Extract the (x, y) coordinate from the center of the cell holding the provided text.  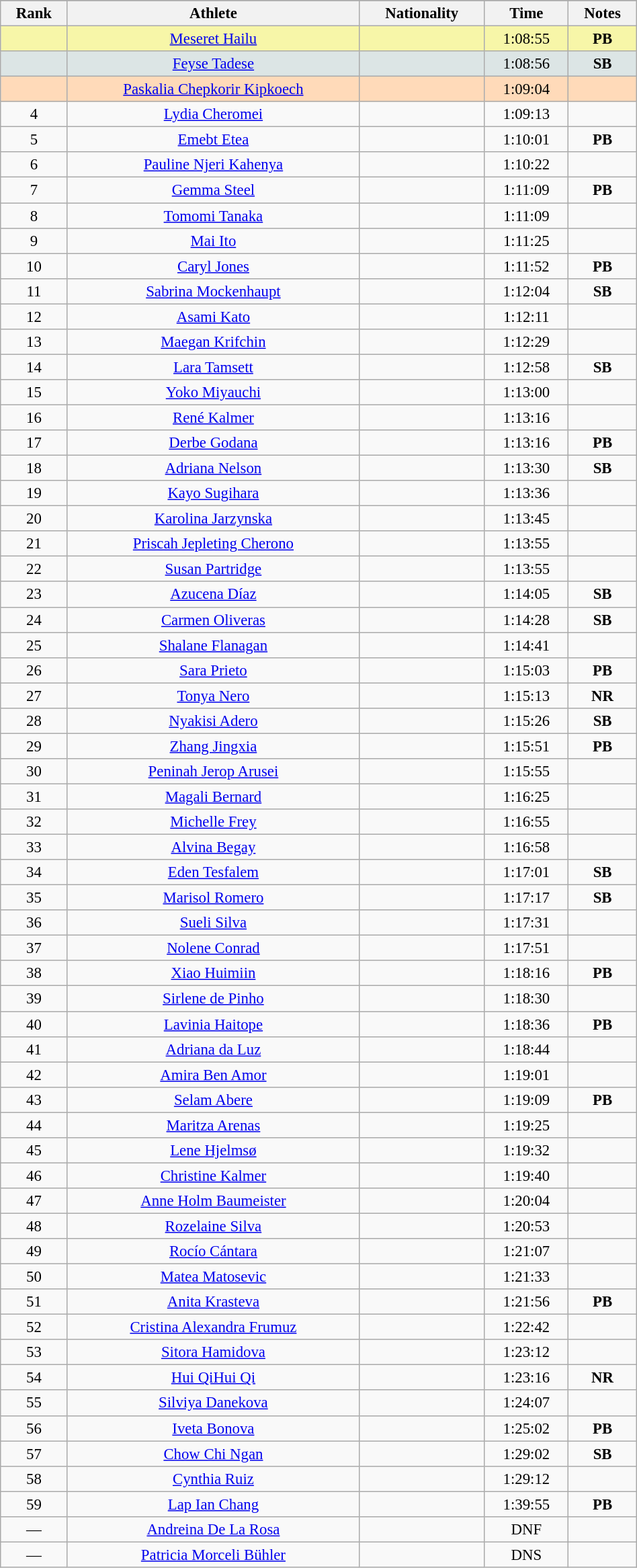
32 (34, 822)
18 (34, 468)
Priscah Jepleting Cherono (214, 544)
Selam Abere (214, 1100)
6 (34, 165)
Notes (602, 13)
49 (34, 1251)
1:15:55 (527, 772)
41 (34, 1049)
51 (34, 1302)
Emebt Etea (214, 140)
Iveta Bonova (214, 1428)
21 (34, 544)
Maritza Arenas (214, 1125)
46 (34, 1175)
1:16:58 (527, 848)
1:19:25 (527, 1125)
Adriana da Luz (214, 1049)
Hui QiHui Qi (214, 1378)
1:20:53 (527, 1226)
1:08:56 (527, 64)
Sueli Silva (214, 923)
1:14:41 (527, 645)
43 (34, 1100)
11 (34, 291)
1:29:02 (527, 1454)
34 (34, 872)
1:09:13 (527, 114)
Amira Ben Amor (214, 1075)
23 (34, 595)
Gemma Steel (214, 190)
Alvina Begay (214, 848)
René Kalmer (214, 417)
Rocío Cántara (214, 1251)
1:21:07 (527, 1251)
1:24:07 (527, 1403)
39 (34, 999)
Carmen Oliveras (214, 620)
17 (34, 443)
1:19:09 (527, 1100)
1:29:12 (527, 1479)
13 (34, 342)
1:18:16 (527, 974)
1:20:04 (527, 1201)
1:12:11 (527, 317)
42 (34, 1075)
16 (34, 417)
57 (34, 1454)
Zhang Jingxia (214, 746)
45 (34, 1151)
Shalane Flanagan (214, 645)
12 (34, 317)
Peninah Jerop Arusei (214, 772)
Lap Ian Chang (214, 1504)
28 (34, 721)
35 (34, 898)
1:18:36 (527, 1024)
1:18:30 (527, 999)
1:10:22 (527, 165)
1:13:45 (527, 519)
Meseret Hailu (214, 39)
1:14:28 (527, 620)
1:16:25 (527, 796)
59 (34, 1504)
Adriana Nelson (214, 468)
Sirlene de Pinho (214, 999)
1:17:17 (527, 898)
52 (34, 1327)
Eden Tesfalem (214, 872)
53 (34, 1352)
Derbe Godana (214, 443)
44 (34, 1125)
5 (34, 140)
1:19:32 (527, 1151)
Chow Chi Ngan (214, 1454)
38 (34, 974)
1:16:55 (527, 822)
1:12:58 (527, 367)
25 (34, 645)
1:15:51 (527, 746)
Nationality (422, 13)
27 (34, 696)
Tonya Nero (214, 696)
7 (34, 190)
1:23:16 (527, 1378)
Anne Holm Baumeister (214, 1201)
1:39:55 (527, 1504)
1:25:02 (527, 1428)
Nolene Conrad (214, 948)
9 (34, 241)
Nyakisi Adero (214, 721)
Pauline Njeri Kahenya (214, 165)
55 (34, 1403)
22 (34, 569)
Patricia Morceli Bühler (214, 1555)
47 (34, 1201)
DNF (527, 1530)
Feyse Tadese (214, 64)
58 (34, 1479)
1:21:33 (527, 1277)
1:19:01 (527, 1075)
1:13:30 (527, 468)
1:15:26 (527, 721)
40 (34, 1024)
37 (34, 948)
1:15:03 (527, 670)
Azucena Díaz (214, 595)
1:21:56 (527, 1302)
Xiao Huimiin (214, 974)
1:17:31 (527, 923)
56 (34, 1428)
1:23:12 (527, 1352)
Rozelaine Silva (214, 1226)
Susan Partridge (214, 569)
Time (527, 13)
1:22:42 (527, 1327)
Yoko Miyauchi (214, 393)
1:08:55 (527, 39)
Lara Tamsett (214, 367)
Andreina De La Rosa (214, 1530)
14 (34, 367)
Mai Ito (214, 241)
Marisol Romero (214, 898)
Matea Matosevic (214, 1277)
Sabrina Mockenhaupt (214, 291)
20 (34, 519)
36 (34, 923)
19 (34, 493)
1:15:13 (527, 696)
33 (34, 848)
1:17:51 (527, 948)
Sitora Hamidova (214, 1352)
1:19:40 (527, 1175)
29 (34, 746)
1:13:36 (527, 493)
48 (34, 1226)
Cynthia Ruiz (214, 1479)
Michelle Frey (214, 822)
Christine Kalmer (214, 1175)
1:17:01 (527, 872)
Silviya Danekova (214, 1403)
1:18:44 (527, 1049)
DNS (527, 1555)
1:13:00 (527, 393)
Athlete (214, 13)
Rank (34, 13)
1:09:04 (527, 89)
31 (34, 796)
1:12:04 (527, 291)
1:12:29 (527, 342)
4 (34, 114)
15 (34, 393)
Sara Prieto (214, 670)
1:11:25 (527, 241)
Tomomi Tanaka (214, 216)
1:11:52 (527, 266)
8 (34, 216)
Lydia Cheromei (214, 114)
Anita Krasteva (214, 1302)
1:14:05 (527, 595)
Caryl Jones (214, 266)
Lene Hjelmsø (214, 1151)
Karolina Jarzynska (214, 519)
26 (34, 670)
30 (34, 772)
50 (34, 1277)
10 (34, 266)
Paskalia Chepkorir Kipkoech (214, 89)
Kayo Sugihara (214, 493)
Maegan Krifchin (214, 342)
Asami Kato (214, 317)
1:10:01 (527, 140)
Cristina Alexandra Frumuz (214, 1327)
Lavinia Haitope (214, 1024)
Magali Bernard (214, 796)
54 (34, 1378)
24 (34, 620)
